From the cell containing the given text, extract its center point as (X, Y) coordinate. 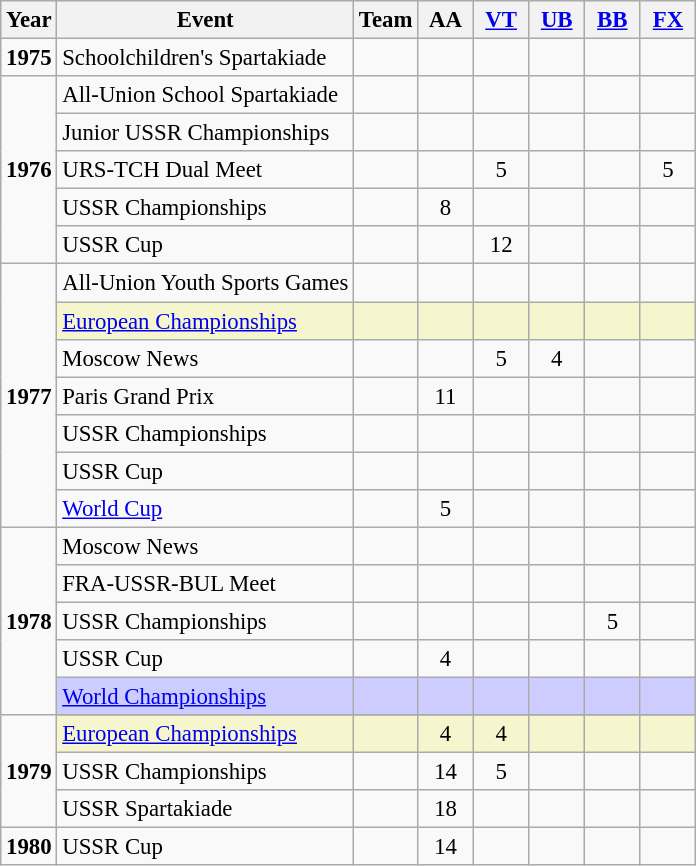
UB (557, 20)
URS-TCH Dual Meet (206, 170)
Paris Grand Prix (206, 396)
Junior USSR Championships (206, 133)
All-Union School Spartakiade (206, 95)
BB (613, 20)
12 (501, 245)
1980 (29, 847)
FRA-USSR-BUL Meet (206, 584)
11 (446, 396)
All-Union Youth Sports Games (206, 283)
Team (386, 20)
Year (29, 20)
8 (446, 208)
VT (501, 20)
Event (206, 20)
1976 (29, 170)
FX (668, 20)
World Cup (206, 509)
1975 (29, 58)
World Championships (206, 697)
18 (446, 809)
Schoolchildren's Spartakiade (206, 58)
AA (446, 20)
1977 (29, 396)
1979 (29, 772)
1978 (29, 621)
USSR Spartakiade (206, 809)
